For the text-containing cell, return its midpoint in (x, y) coordinate format. 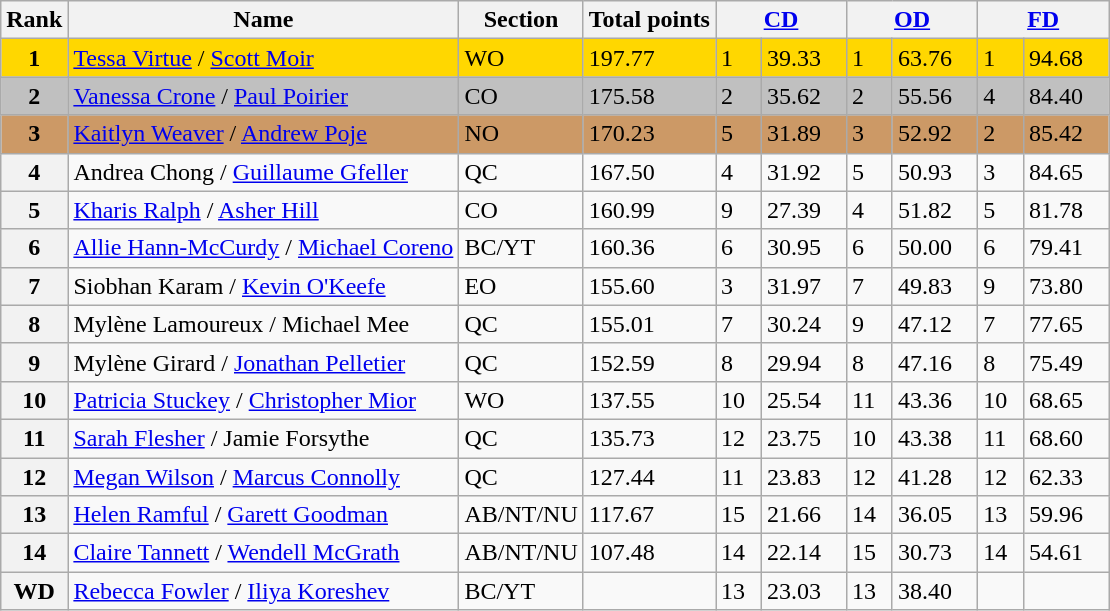
Mylène Lamoureux / Michael Mee (264, 324)
84.40 (1066, 96)
152.59 (649, 362)
31.92 (804, 172)
Name (264, 20)
22.14 (804, 553)
197.77 (649, 58)
Megan Wilson / Marcus Connolly (264, 477)
Patricia Stuckey / Christopher Mior (264, 400)
27.39 (804, 210)
73.80 (1066, 286)
43.38 (934, 438)
Vanessa Crone / Paul Poirier (264, 96)
30.95 (804, 248)
25.54 (804, 400)
50.00 (934, 248)
43.36 (934, 400)
137.55 (649, 400)
54.61 (1066, 553)
62.33 (1066, 477)
160.36 (649, 248)
35.62 (804, 96)
77.65 (1066, 324)
75.49 (1066, 362)
155.01 (649, 324)
52.92 (934, 134)
170.23 (649, 134)
Mylène Girard / Jonathan Pelletier (264, 362)
160.99 (649, 210)
81.78 (1066, 210)
Siobhan Karam / Kevin O'Keefe (264, 286)
155.60 (649, 286)
167.50 (649, 172)
30.73 (934, 553)
135.73 (649, 438)
23.75 (804, 438)
23.03 (804, 591)
30.24 (804, 324)
Tessa Virtue / Scott Moir (264, 58)
59.96 (1066, 515)
63.76 (934, 58)
WD (34, 591)
23.83 (804, 477)
94.68 (1066, 58)
39.33 (804, 58)
41.28 (934, 477)
47.16 (934, 362)
38.40 (934, 591)
NO (521, 134)
21.66 (804, 515)
47.12 (934, 324)
Kaitlyn Weaver / Andrew Poje (264, 134)
29.94 (804, 362)
85.42 (1066, 134)
36.05 (934, 515)
79.41 (1066, 248)
68.60 (1066, 438)
Claire Tannett / Wendell McGrath (264, 553)
Section (521, 20)
175.58 (649, 96)
Rank (34, 20)
55.56 (934, 96)
84.65 (1066, 172)
107.48 (649, 553)
117.67 (649, 515)
68.65 (1066, 400)
Sarah Flesher / Jamie Forsythe (264, 438)
FD (1044, 20)
Helen Ramful / Garett Goodman (264, 515)
Kharis Ralph / Asher Hill (264, 210)
CD (782, 20)
Rebecca Fowler / Iliya Koreshev (264, 591)
Andrea Chong / Guillaume Gfeller (264, 172)
127.44 (649, 477)
49.83 (934, 286)
31.89 (804, 134)
51.82 (934, 210)
31.97 (804, 286)
EO (521, 286)
OD (912, 20)
50.93 (934, 172)
Total points (649, 20)
Allie Hann-McCurdy / Michael Coreno (264, 248)
